Return (x, y) of the center of cell containing provided text 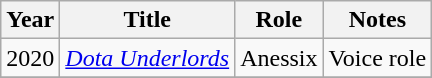
Year (30, 20)
Title (148, 20)
Dota Underlords (148, 58)
2020 (30, 58)
Notes (378, 20)
Anessix (279, 58)
Role (279, 20)
Voice role (378, 58)
